Determine the (X, Y) coordinate at the center of the cell enclosing the given text.  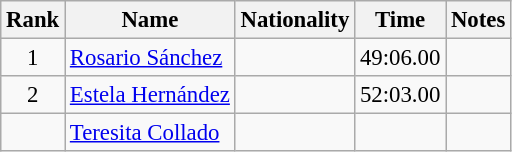
Teresita Collado (150, 133)
52:03.00 (400, 95)
1 (33, 58)
Time (400, 20)
Rank (33, 20)
Rosario Sánchez (150, 58)
Estela Hernández (150, 95)
Nationality (294, 20)
Notes (478, 20)
49:06.00 (400, 58)
2 (33, 95)
Name (150, 20)
